Return the (X, Y) coordinate for the center point of the cell that contains the specified text.  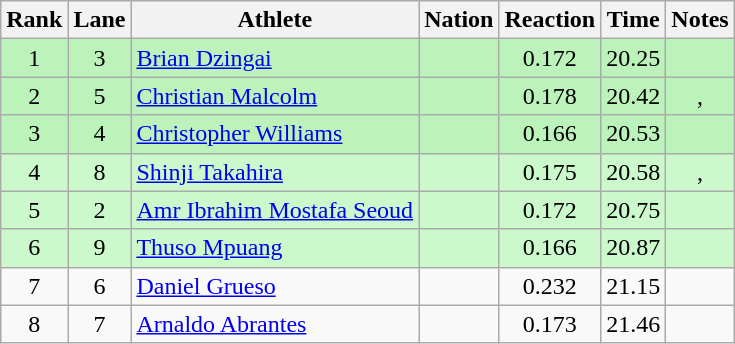
20.58 (634, 172)
Rank (34, 20)
Notes (700, 20)
Daniel Grueso (275, 286)
Nation (459, 20)
9 (100, 248)
Shinji Takahira (275, 172)
0.178 (550, 96)
Brian Dzingai (275, 58)
0.232 (550, 286)
1 (34, 58)
20.75 (634, 210)
21.15 (634, 286)
Time (634, 20)
20.53 (634, 134)
Christian Malcolm (275, 96)
Christopher Williams (275, 134)
Thuso Mpuang (275, 248)
20.42 (634, 96)
Reaction (550, 20)
0.173 (550, 324)
Athlete (275, 20)
21.46 (634, 324)
Arnaldo Abrantes (275, 324)
0.175 (550, 172)
Lane (100, 20)
20.25 (634, 58)
Amr Ibrahim Mostafa Seoud (275, 210)
20.87 (634, 248)
